For the text-containing cell, return its midpoint in [x, y] coordinate format. 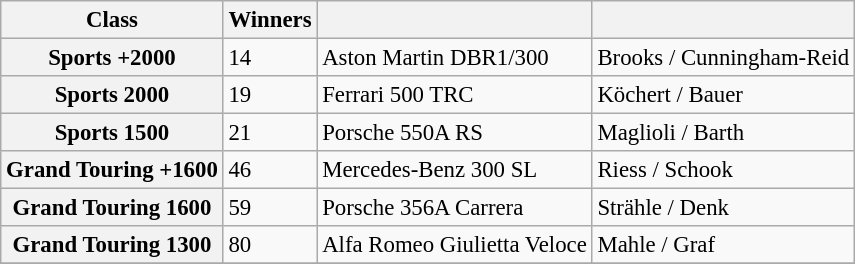
Porsche 356A Carrera [454, 208]
Strähle / Denk [723, 208]
Grand Touring 1300 [112, 245]
Brooks / Cunningham-Reid [723, 58]
Sports 2000 [112, 95]
Riess / Schook [723, 170]
14 [270, 58]
Köchert / Bauer [723, 95]
Maglioli / Barth [723, 133]
80 [270, 245]
Porsche 550A RS [454, 133]
Mahle / Graf [723, 245]
19 [270, 95]
46 [270, 170]
Winners [270, 20]
Grand Touring 1600 [112, 208]
Aston Martin DBR1/300 [454, 58]
Mercedes-Benz 300 SL [454, 170]
Class [112, 20]
21 [270, 133]
Sports +2000 [112, 58]
Sports 1500 [112, 133]
Alfa Romeo Giulietta Veloce [454, 245]
Grand Touring +1600 [112, 170]
Ferrari 500 TRC [454, 95]
59 [270, 208]
